Scan for the cell matching the given text and deliver its (x, y) coordinate at center. 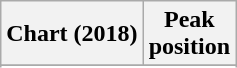
Chart (2018) (72, 34)
Peakposition (189, 34)
